Provide the [X, Y] coordinate of the cell's center where the given text is located.  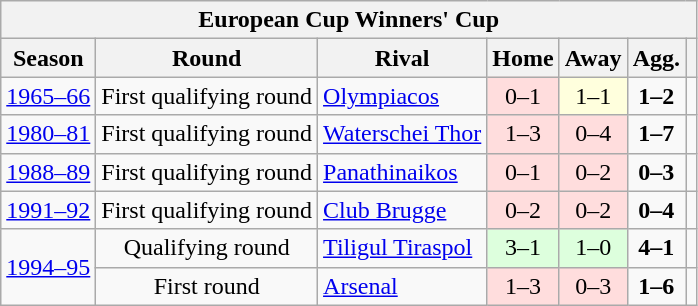
1965–66 [48, 96]
Away [593, 58]
Olympiacos [402, 96]
1–0 [593, 248]
Home [523, 58]
Waterschei Thor [402, 134]
Arsenal [402, 286]
Panathinaikos [402, 172]
First round [207, 286]
Agg. [656, 58]
1994–95 [48, 267]
Qualifying round [207, 248]
1988–89 [48, 172]
1980–81 [48, 134]
Round [207, 58]
Tiligul Tiraspol [402, 248]
1–2 [656, 96]
Rival [402, 58]
3–1 [523, 248]
4–1 [656, 248]
1–1 [593, 96]
1–6 [656, 286]
1991–92 [48, 210]
Season [48, 58]
1–7 [656, 134]
European Cup Winners' Cup [349, 20]
Club Brugge [402, 210]
